Find where the given text appears and provide that cell's center as [x, y] coordinate. 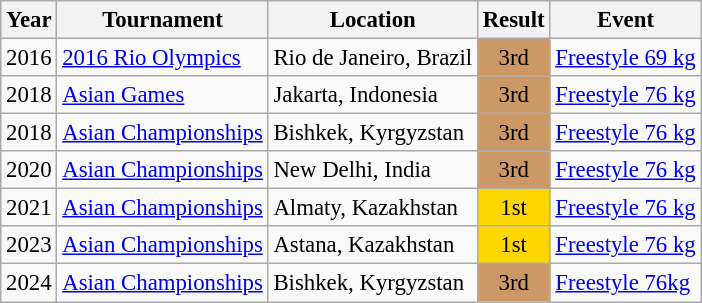
Jakarta, Indonesia [372, 95]
Year [29, 20]
2020 [29, 170]
2021 [29, 208]
Freestyle 69 kg [626, 58]
Tournament [162, 20]
Freestyle 76kg [626, 283]
Astana, Kazakhstan [372, 245]
2016 Rio Olympics [162, 58]
Rio de Janeiro, Brazil [372, 58]
Result [514, 20]
Location [372, 20]
2023 [29, 245]
2016 [29, 58]
Almaty, Kazakhstan [372, 208]
Event [626, 20]
Asian Games [162, 95]
2024 [29, 283]
New Delhi, India [372, 170]
